Provide the [X, Y] coordinate of the cell's center where the given text is located.  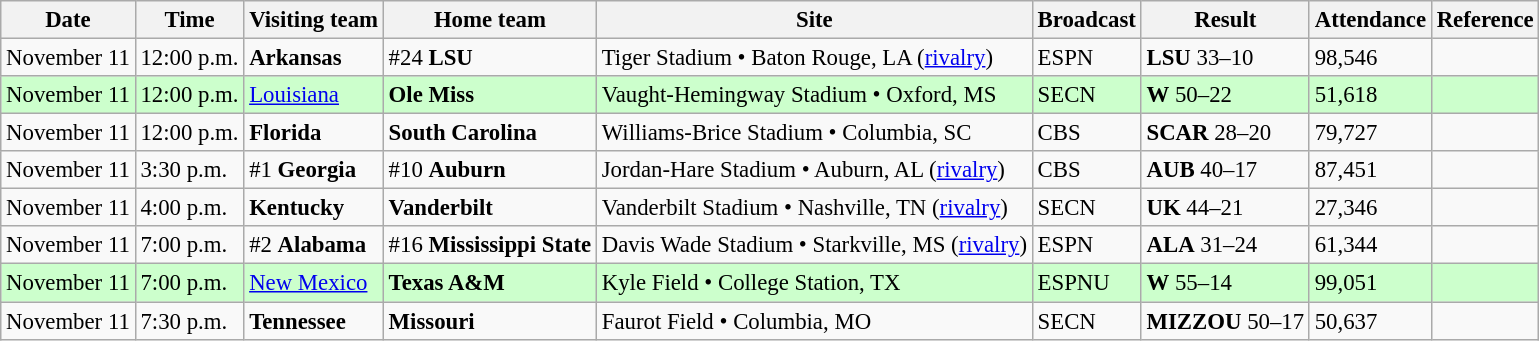
Missouri [490, 321]
Kentucky [314, 208]
79,727 [1370, 133]
UK 44–21 [1225, 208]
#16 Mississippi State [490, 245]
Time [190, 20]
#24 LSU [490, 58]
ESPNU [1086, 283]
Louisiana [314, 95]
SCAR 28–20 [1225, 133]
W 50–22 [1225, 95]
Arkansas [314, 58]
AUB 40–17 [1225, 170]
4:00 p.m. [190, 208]
Ole Miss [490, 95]
Williams-Brice Stadium • Columbia, SC [814, 133]
Florida [314, 133]
Tiger Stadium • Baton Rouge, LA (rivalry) [814, 58]
Vanderbilt [490, 208]
Kyle Field • College Station, TX [814, 283]
98,546 [1370, 58]
Visiting team [314, 20]
Vanderbilt Stadium • Nashville, TN (rivalry) [814, 208]
LSU 33–10 [1225, 58]
Result [1225, 20]
Vaught-Hemingway Stadium • Oxford, MS [814, 95]
50,637 [1370, 321]
61,344 [1370, 245]
Tennessee [314, 321]
Davis Wade Stadium • Starkville, MS (rivalry) [814, 245]
Date [68, 20]
ALA 31–24 [1225, 245]
27,346 [1370, 208]
Site [814, 20]
Texas A&M [490, 283]
New Mexico [314, 283]
#1 Georgia [314, 170]
87,451 [1370, 170]
Reference [1485, 20]
#10 Auburn [490, 170]
51,618 [1370, 95]
Attendance [1370, 20]
South Carolina [490, 133]
MIZZOU 50–17 [1225, 321]
7:30 p.m. [190, 321]
Jordan-Hare Stadium • Auburn, AL (rivalry) [814, 170]
Broadcast [1086, 20]
3:30 p.m. [190, 170]
#2 Alabama [314, 245]
Faurot Field • Columbia, MO [814, 321]
Home team [490, 20]
W 55–14 [1225, 283]
99,051 [1370, 283]
